Provide the (X, Y) coordinate of the cell's center where the given text is located.  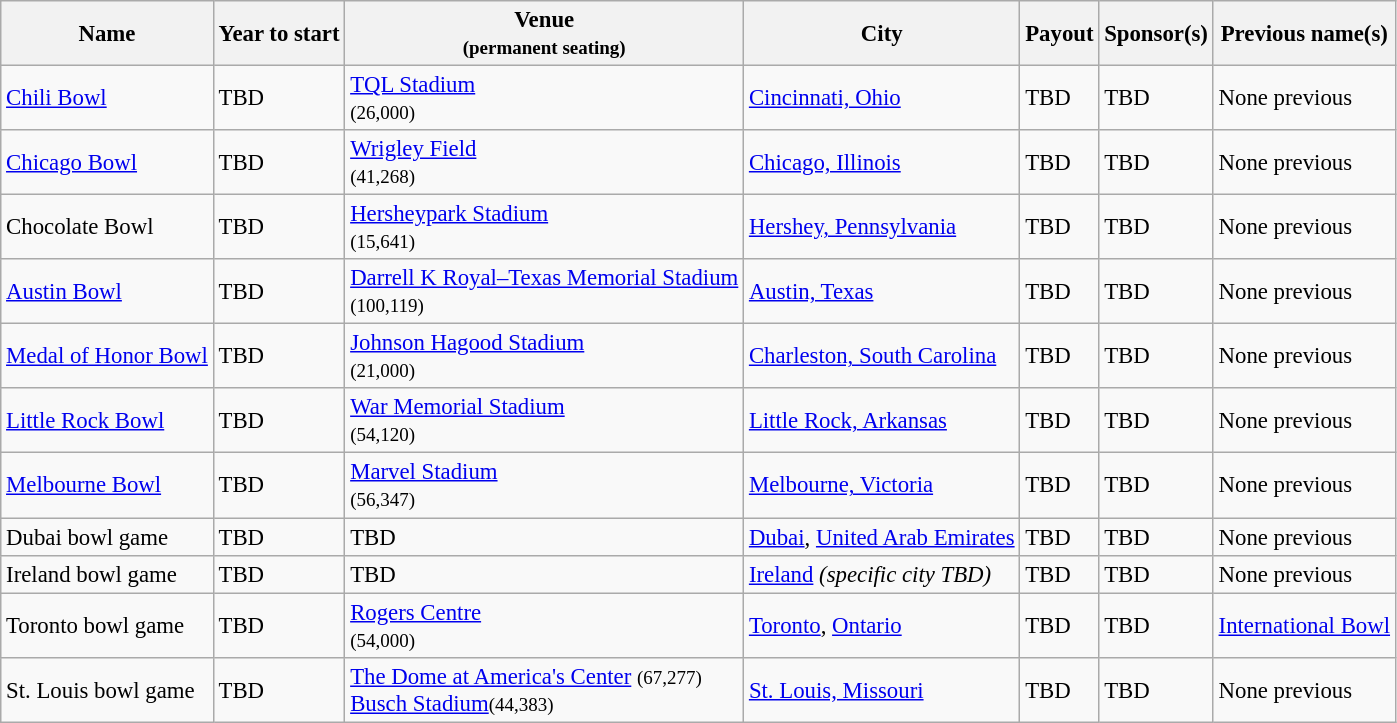
Marvel Stadium(56,347) (544, 486)
TQL Stadium (26,000) (544, 98)
Chicago, Illinois (882, 162)
Darrell K Royal–Texas Memorial Stadium(100,119) (544, 292)
Johnson Hagood Stadium(21,000) (544, 356)
Toronto, Ontario (882, 626)
Little Rock Bowl (107, 420)
St. Louis, Missouri (882, 690)
Dubai, United Arab Emirates (882, 537)
Dubai bowl game (107, 537)
Ireland bowl game (107, 574)
The Dome at America's Center (67,277)Busch Stadium(44,383) (544, 690)
Cincinnati, Ohio (882, 98)
Little Rock, Arkansas (882, 420)
Wrigley Field (41,268) (544, 162)
Sponsor(s) (1156, 34)
Venue(permanent seating) (544, 34)
Toronto bowl game (107, 626)
Chili Bowl (107, 98)
Year to start (279, 34)
Melbourne Bowl (107, 486)
Previous name(s) (1304, 34)
Hersheypark Stadium(15,641) (544, 228)
War Memorial Stadium(54,120) (544, 420)
Charleston, South Carolina (882, 356)
St. Louis bowl game (107, 690)
Payout (1060, 34)
Name (107, 34)
International Bowl (1304, 626)
Chocolate Bowl (107, 228)
Chicago Bowl (107, 162)
Austin, Texas (882, 292)
Melbourne, Victoria (882, 486)
City (882, 34)
Ireland (specific city TBD) (882, 574)
Hershey, Pennsylvania (882, 228)
Austin Bowl (107, 292)
Medal of Honor Bowl (107, 356)
Rogers Centre(54,000) (544, 626)
